Find where the given text appears and provide that cell's center as (x, y) coordinate. 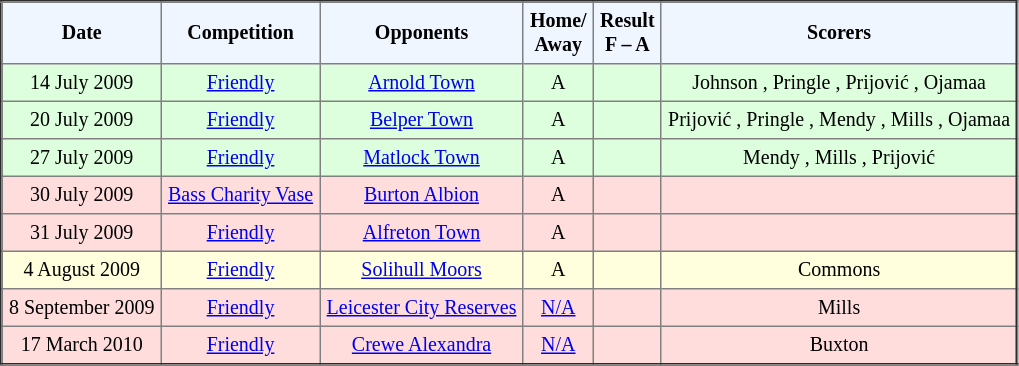
ResultF – A (627, 33)
27 July 2009 (82, 158)
30 July 2009 (82, 195)
20 July 2009 (82, 120)
Alfreton Town (422, 233)
Matlock Town (422, 158)
Mendy , Mills , Prijović (839, 158)
Solihull Moors (422, 270)
Bass Charity Vase (240, 195)
Mills (839, 308)
Scorers (839, 33)
Arnold Town (422, 83)
Home/Away (558, 33)
4 August 2009 (82, 270)
31 July 2009 (82, 233)
Date (82, 33)
Leicester City Reserves (422, 308)
8 September 2009 (82, 308)
Competition (240, 33)
Buxton (839, 345)
Burton Albion (422, 195)
14 July 2009 (82, 83)
Prijović , Pringle , Mendy , Mills , Ojamaa (839, 120)
17 March 2010 (82, 345)
Belper Town (422, 120)
Crewe Alexandra (422, 345)
Opponents (422, 33)
Commons (839, 270)
Johnson , Pringle , Prijović , Ojamaa (839, 83)
